Extract the [x, y] coordinate from the center of the cell holding the provided text.  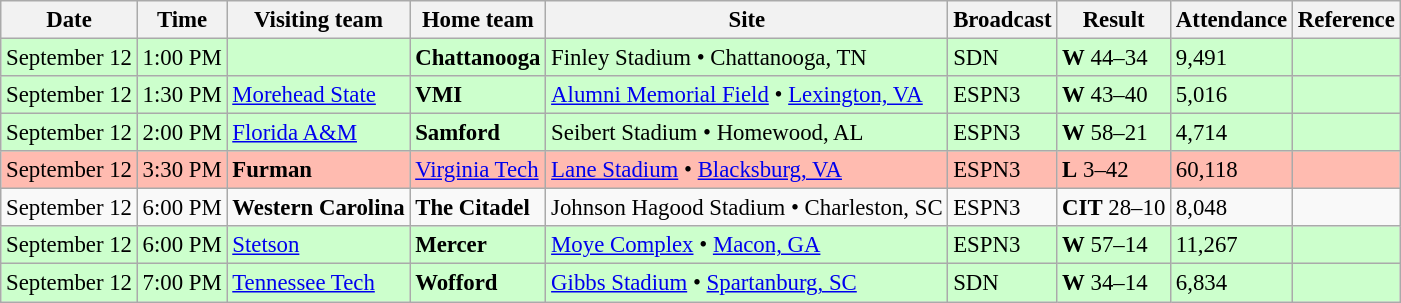
Morehead State [318, 95]
Date [69, 20]
Virginia Tech [478, 170]
5,016 [1232, 95]
Broadcast [1002, 20]
2:00 PM [182, 133]
6,834 [1232, 283]
Furman [318, 170]
Lane Stadium • Blacksburg, VA [747, 170]
W 34–14 [1114, 283]
60,118 [1232, 170]
Site [747, 20]
Result [1114, 20]
Moye Complex • Macon, GA [747, 245]
Western Carolina [318, 208]
Johnson Hagood Stadium • Charleston, SC [747, 208]
7:00 PM [182, 283]
Stetson [318, 245]
Seibert Stadium • Homewood, AL [747, 133]
Chattanooga [478, 58]
Samford [478, 133]
CIT 28–10 [1114, 208]
The Citadel [478, 208]
Tennessee Tech [318, 283]
Wofford [478, 283]
Alumni Memorial Field • Lexington, VA [747, 95]
Finley Stadium • Chattanooga, TN [747, 58]
W 44–34 [1114, 58]
W 57–14 [1114, 245]
9,491 [1232, 58]
8,048 [1232, 208]
11,267 [1232, 245]
1:30 PM [182, 95]
3:30 PM [182, 170]
L 3–42 [1114, 170]
W 43–40 [1114, 95]
Gibbs Stadium • Spartanburg, SC [747, 283]
Time [182, 20]
Florida A&M [318, 133]
1:00 PM [182, 58]
4,714 [1232, 133]
VMI [478, 95]
Mercer [478, 245]
W 58–21 [1114, 133]
Visiting team [318, 20]
Reference [1347, 20]
Home team [478, 20]
Attendance [1232, 20]
